Provide the [x, y] coordinate of the cell's center where the given text is located.  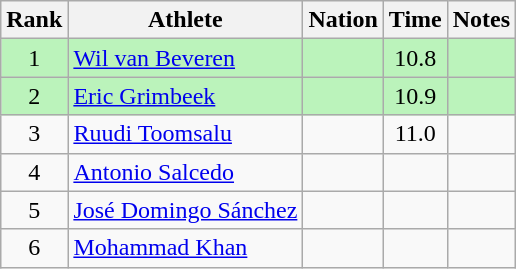
Athlete [186, 20]
Ruudi Toomsalu [186, 134]
11.0 [415, 134]
10.8 [415, 58]
4 [34, 172]
Rank [34, 20]
Mohammad Khan [186, 248]
Wil van Beveren [186, 58]
Notes [481, 20]
Time [415, 20]
Nation [343, 20]
10.9 [415, 96]
5 [34, 210]
3 [34, 134]
2 [34, 96]
Antonio Salcedo [186, 172]
1 [34, 58]
Eric Grimbeek [186, 96]
José Domingo Sánchez [186, 210]
6 [34, 248]
